Locate the cell with the specified text and output its [x, y] center coordinate. 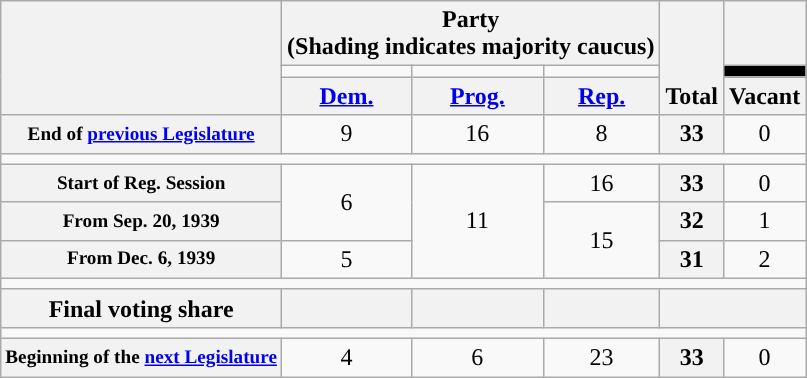
11 [477, 221]
Party (Shading indicates majority caucus) [471, 34]
From Dec. 6, 1939 [142, 259]
Vacant [764, 96]
Dem. [347, 96]
Start of Reg. Session [142, 183]
2 [764, 259]
Final voting share [142, 308]
9 [347, 134]
15 [602, 240]
Prog. [477, 96]
4 [347, 357]
1 [764, 221]
Total [692, 58]
End of previous Legislature [142, 134]
32 [692, 221]
5 [347, 259]
8 [602, 134]
Beginning of the next Legislature [142, 357]
31 [692, 259]
23 [602, 357]
From Sep. 20, 1939 [142, 221]
Rep. [602, 96]
